Locate the cell with the specified text and output its (x, y) center coordinate. 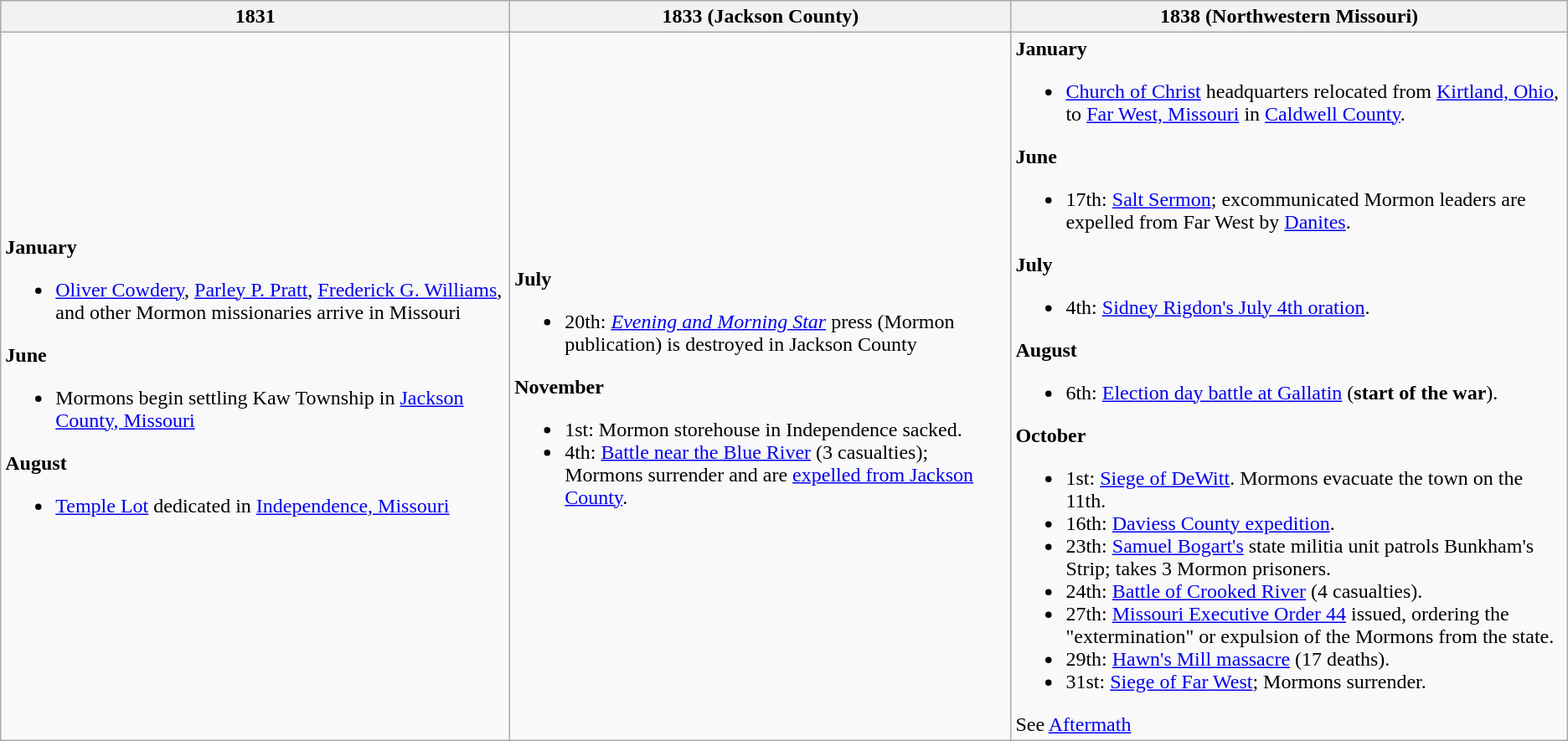
1833 (Jackson County) (761, 17)
1838 (Northwestern Missouri) (1289, 17)
1831 (255, 17)
